Search for the cell housing the specified text and yield its [X, Y] center coordinate. 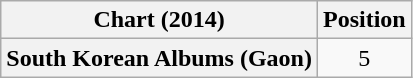
5 [364, 58]
Position [364, 20]
South Korean Albums (Gaon) [160, 58]
Chart (2014) [160, 20]
